Scan for the cell matching the given text and deliver its (X, Y) coordinate at center. 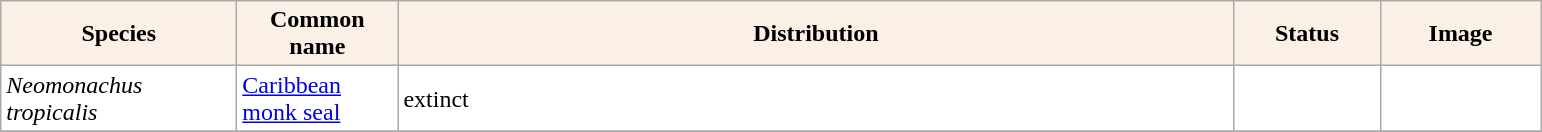
Species (119, 34)
Image (1460, 34)
extinct (816, 98)
Neomonachus tropicalis (119, 98)
Status (1307, 34)
Common name (318, 34)
Distribution (816, 34)
Caribbean monk seal (318, 98)
